From the cell containing the given text, extract its center point as (x, y) coordinate. 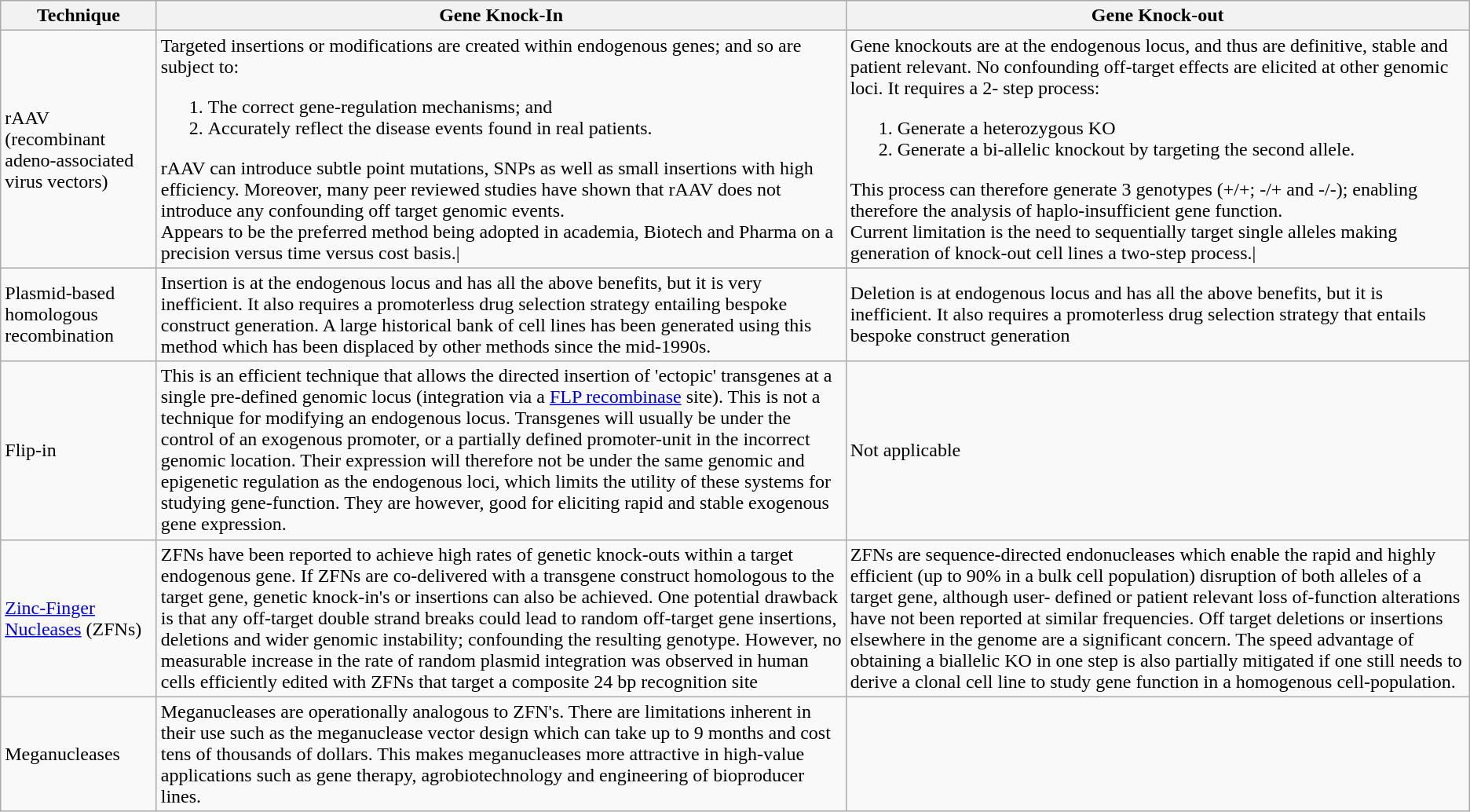
Zinc-Finger Nucleases (ZFNs) (79, 618)
Flip-in (79, 451)
Plasmid-based homologous recombination (79, 314)
Not applicable (1157, 451)
rAAV (recombinant adeno-associated virus vectors) (79, 149)
Technique (79, 16)
Gene Knock-out (1157, 16)
Meganucleases (79, 754)
Gene Knock-In (501, 16)
